Return the (X, Y) coordinate for the center point of the cell that contains the specified text.  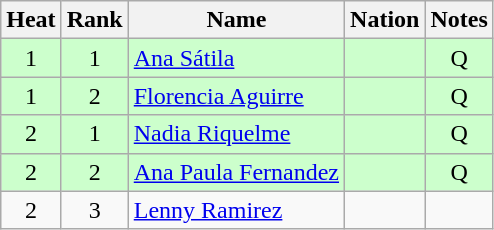
Nation (385, 20)
Lenny Ramirez (236, 210)
Name (236, 20)
Florencia Aguirre (236, 96)
Rank (94, 20)
Nadia Riquelme (236, 134)
3 (94, 210)
Notes (459, 20)
Ana Paula Fernandez (236, 172)
Heat (31, 20)
Ana Sátila (236, 58)
